Search for the cell housing the specified text and yield its [X, Y] center coordinate. 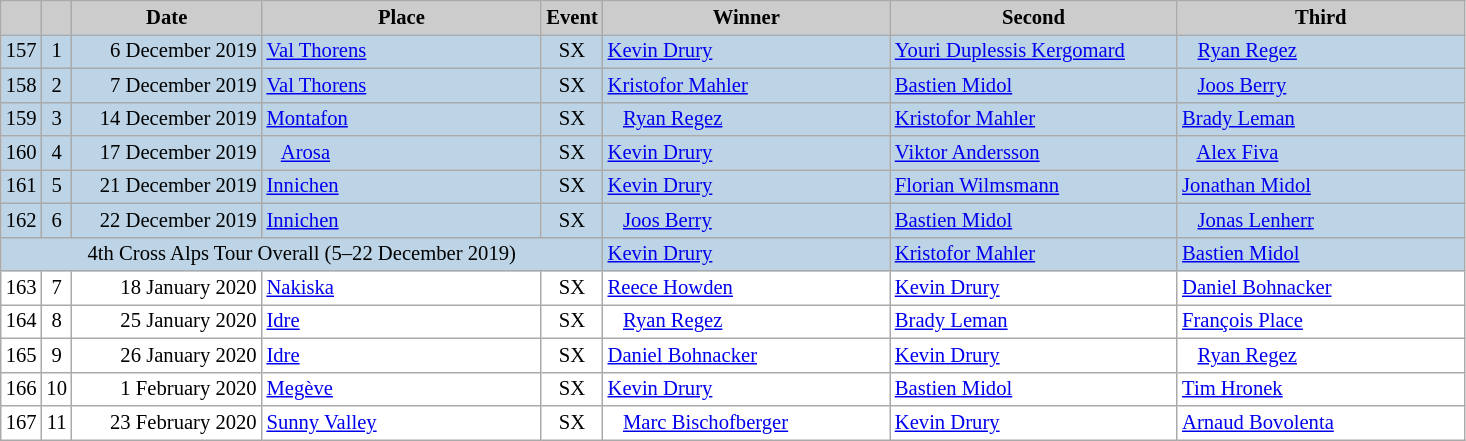
5 [56, 186]
157 [22, 51]
Nakiska [402, 287]
Reece Howden [746, 287]
Place [402, 17]
6 [56, 220]
1 February 2020 [167, 389]
8 [56, 321]
Third [1320, 17]
9 [56, 355]
10 [56, 389]
159 [22, 119]
7 [56, 287]
Megève [402, 389]
Arosa [402, 153]
21 December 2019 [167, 186]
165 [22, 355]
Youri Duplessis Kergomard [1034, 51]
Arnaud Bovolenta [1320, 423]
Jonathan Midol [1320, 186]
Tim Hronek [1320, 389]
4 [56, 153]
162 [22, 220]
23 February 2020 [167, 423]
2 [56, 85]
22 December 2019 [167, 220]
164 [22, 321]
161 [22, 186]
Jonas Lenherr [1320, 220]
25 January 2020 [167, 321]
18 January 2020 [167, 287]
Florian Wilmsmann [1034, 186]
14 December 2019 [167, 119]
17 December 2019 [167, 153]
7 December 2019 [167, 85]
11 [56, 423]
166 [22, 389]
3 [56, 119]
Montafon [402, 119]
158 [22, 85]
Viktor Andersson [1034, 153]
Second [1034, 17]
26 January 2020 [167, 355]
Sunny Valley [402, 423]
François Place [1320, 321]
Marc Bischofberger [746, 423]
163 [22, 287]
Date [167, 17]
160 [22, 153]
Event [572, 17]
167 [22, 423]
6 December 2019 [167, 51]
4th Cross Alps Tour Overall (5–22 December 2019) [302, 254]
1 [56, 51]
Alex Fiva [1320, 153]
Winner [746, 17]
